Capture the cell that displays the provided text and extract its [X, Y] central coordinate. 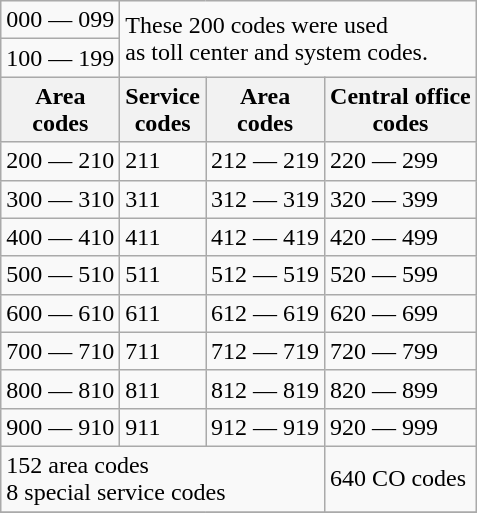
811 [163, 389]
611 [163, 313]
311 [163, 199]
900 — 910 [60, 427]
200 — 210 [60, 161]
600 — 610 [60, 313]
320 — 399 [401, 199]
000 — 099 [60, 20]
100 — 199 [60, 58]
700 — 710 [60, 351]
911 [163, 427]
220 — 299 [401, 161]
711 [163, 351]
Servicecodes [163, 110]
411 [163, 237]
712 — 719 [266, 351]
620 — 699 [401, 313]
800 — 810 [60, 389]
511 [163, 275]
512 — 519 [266, 275]
640 CO codes [401, 478]
300 — 310 [60, 199]
These 200 codes were used as toll center and system codes. [298, 39]
500 — 510 [60, 275]
420 — 499 [401, 237]
Central officecodes [401, 110]
212 — 219 [266, 161]
820 — 899 [401, 389]
312 — 319 [266, 199]
920 — 999 [401, 427]
211 [163, 161]
720 — 799 [401, 351]
400 — 410 [60, 237]
612 — 619 [266, 313]
812 — 819 [266, 389]
412 — 419 [266, 237]
912 — 919 [266, 427]
520 — 599 [401, 275]
152 area codes8 special service codes [163, 478]
